Extract the (X, Y) coordinate from the center of the cell holding the provided text.  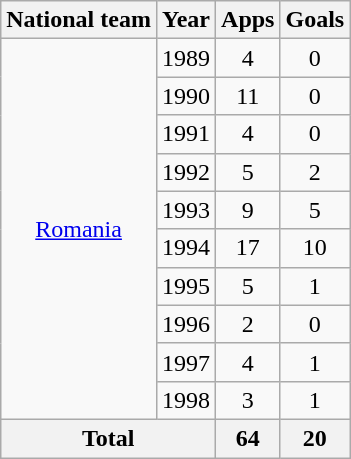
1997 (186, 362)
1994 (186, 248)
11 (248, 96)
Goals (315, 20)
3 (248, 400)
1989 (186, 58)
1992 (186, 172)
1996 (186, 324)
1995 (186, 286)
National team (79, 20)
64 (248, 438)
1991 (186, 134)
20 (315, 438)
9 (248, 210)
10 (315, 248)
1990 (186, 96)
1998 (186, 400)
Apps (248, 20)
Romania (79, 230)
Total (108, 438)
17 (248, 248)
1993 (186, 210)
Year (186, 20)
